Scan for the cell matching the given text and deliver its (X, Y) coordinate at center. 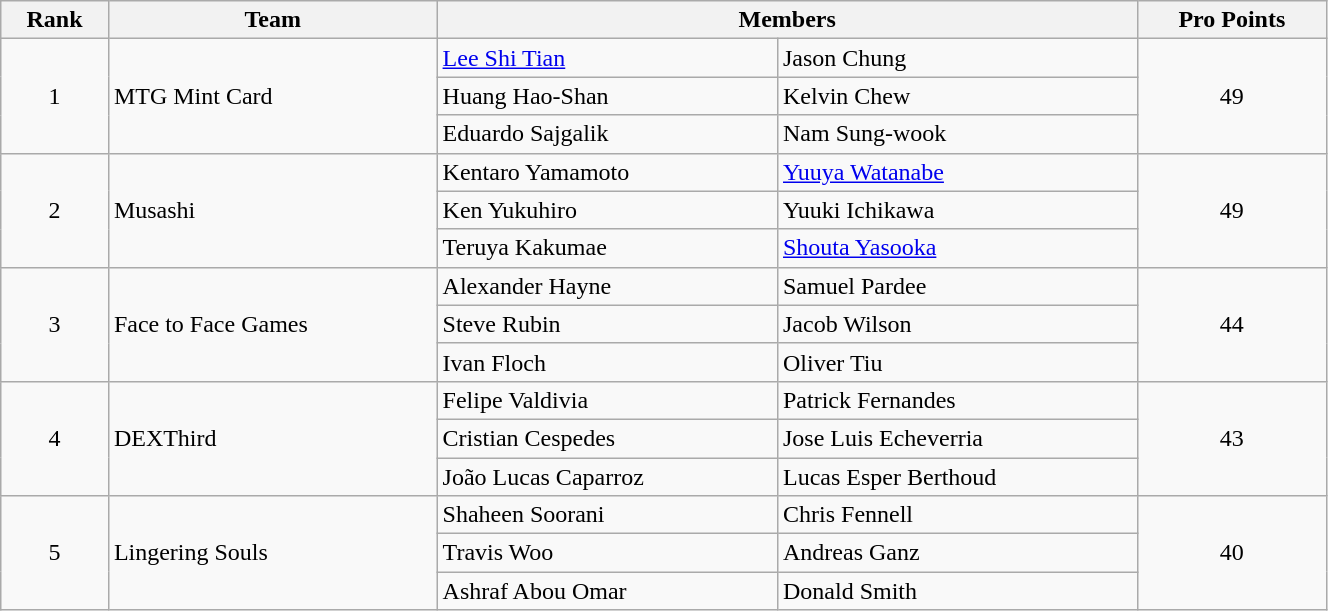
Pro Points (1232, 20)
Rank (55, 20)
Members (787, 20)
44 (1232, 324)
Jose Luis Echeverria (957, 438)
Steve Rubin (607, 324)
Kentaro Yamamoto (607, 172)
Face to Face Games (272, 324)
40 (1232, 553)
5 (55, 553)
Kelvin Chew (957, 96)
Jason Chung (957, 58)
Oliver Tiu (957, 362)
Lingering Souls (272, 553)
Samuel Pardee (957, 286)
Chris Fennell (957, 515)
Ken Yukuhiro (607, 210)
1 (55, 96)
Yuuya Watanabe (957, 172)
João Lucas Caparroz (607, 477)
Shaheen Soorani (607, 515)
3 (55, 324)
Cristian Cespedes (607, 438)
MTG Mint Card (272, 96)
Team (272, 20)
Huang Hao-Shan (607, 96)
Alexander Hayne (607, 286)
Nam Sung-wook (957, 134)
Donald Smith (957, 591)
Teruya Kakumae (607, 248)
Andreas Ganz (957, 553)
Lee Shi Tian (607, 58)
DEXThird (272, 438)
Shouta Yasooka (957, 248)
Ashraf Abou Omar (607, 591)
Jacob Wilson (957, 324)
Patrick Fernandes (957, 400)
2 (55, 210)
Lucas Esper Berthoud (957, 477)
Ivan Floch (607, 362)
Musashi (272, 210)
Travis Woo (607, 553)
43 (1232, 438)
Eduardo Sajgalik (607, 134)
Yuuki Ichikawa (957, 210)
4 (55, 438)
Felipe Valdivia (607, 400)
